Determine the (X, Y) coordinate at the center of the cell enclosing the given text.  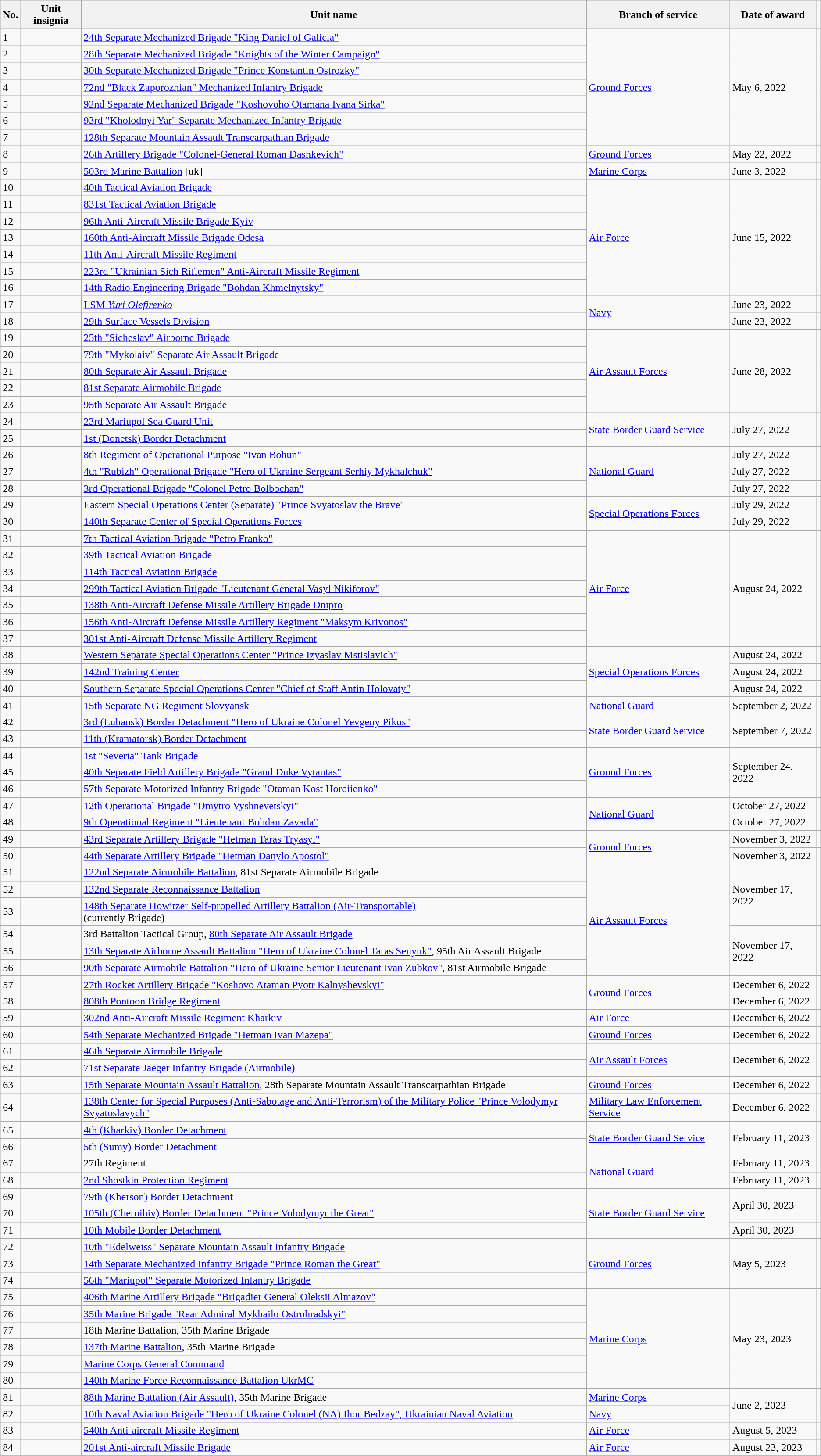
37 (11, 638)
8th Regiment of Operational Purpose "Ivan Bohun" (334, 455)
54 (11, 934)
52 (11, 889)
Date of award (773, 15)
56 (11, 968)
140th Separate Center of Special Operations Forces (334, 522)
September 7, 2022 (773, 730)
57th Separate Motorized Infantry Brigade "Otaman Kost Hordiienko" (334, 789)
50 (11, 856)
8 (11, 154)
18 (11, 321)
25th "Sicheslav" Airborne Brigade (334, 338)
105th (Chernihiv) Border Detachment "Prince Volodymyr the Great" (334, 1213)
68 (11, 1180)
36 (11, 622)
May 5, 2023 (773, 1263)
64 (11, 1108)
Unit insignia (51, 15)
78 (11, 1347)
59 (11, 1018)
35 (11, 605)
40th Separate Field Artillery Brigade "Grand Duke Vytautas" (334, 772)
May 23, 2023 (773, 1338)
53 (11, 912)
54th Separate Mechanized Brigade "Hetman Ivan Mazepa" (334, 1034)
1st "Severia" Tank Brigade (334, 755)
39 (11, 672)
65 (11, 1130)
301st Anti-Aircraft Defense Missile Artillery Regiment (334, 638)
Marine Corps General Command (334, 1364)
61 (11, 1051)
142nd Training Center (334, 672)
92nd Separate Mechanized Brigade "Koshovoho Otamana Ivana Sirka" (334, 104)
11th Anti-Aircraft Missile Regiment (334, 255)
73 (11, 1263)
223rd "Ukrainian Sich Riflemen" Anti-Aircraft Missile Regiment (334, 271)
503rd Marine Battalion [uk] (334, 171)
70 (11, 1213)
1st (Donetsk) Border Detachment (334, 438)
22 (11, 388)
30th Separate Mechanized Brigade "Prince Konstantin Ostrozky" (334, 71)
15th Separate Mountain Assault Battalion, 28th Separate Mountain Assault Transcarpathian Brigade (334, 1085)
27th Regiment (334, 1163)
12th Operational Brigade "Dmytro Vyshnevetskyi" (334, 806)
September 2, 2022 (773, 705)
49 (11, 839)
21 (11, 371)
43 (11, 739)
140th Marine Force Reconnaissance Battalion UkrMC (334, 1381)
14th Separate Mechanized Infantry Brigade "Prince Roman the Great" (334, 1263)
May 22, 2022 (773, 154)
12 (11, 221)
26th Artillery Brigade "Colonel-General Roman Dashkevich" (334, 154)
299th Tactical Aviation Brigade "Lieutenant General Vasyl Nikiforov" (334, 588)
2 (11, 54)
57 (11, 984)
4th "Rubizh" Operational Brigade "Hero of Ukraine Sergeant Serhiy Mykhalchuk" (334, 471)
28th Separate Mechanized Brigade "Knights of the Winter Campaign" (334, 54)
35th Marine Brigade "Rear Admiral Mykhailo Ostrohradskyi" (334, 1313)
31 (11, 538)
No. (11, 15)
June 15, 2022 (773, 237)
30 (11, 522)
47 (11, 806)
13th Separate Airborne Assault Battalion "Hero of Ukraine Colonel Taras Senyuk", 95th Air Assault Brigade (334, 951)
40 (11, 689)
17 (11, 305)
132nd Separate Reconnaissance Battalion (334, 889)
11 (11, 204)
56th "Mariupol" Separate Motorized Infantry Brigade (334, 1280)
3rd Operational Brigade "Colonel Petro Bolbochan" (334, 488)
148th Separate Howitzer Self-propelled Artillery Battalion (Air-Transportable)(currently Brigade) (334, 912)
10th "Edelweiss" Separate Mountain Assault Infantry Brigade (334, 1247)
Branch of service (658, 15)
77 (11, 1330)
11th (Kramatorsk) Border Detachment (334, 739)
83 (11, 1431)
10th Mobile Border Detachment (334, 1230)
27 (11, 471)
5th (Sumy) Border Detachment (334, 1147)
Military Law Enforcement Service (658, 1108)
26 (11, 455)
42 (11, 722)
2nd Shostkin Protection Regiment (334, 1180)
Unit name (334, 15)
32 (11, 555)
44th Separate Artillery Brigade "Hetman Danylo Apostol" (334, 856)
3rd Battalion Tactical Group, 80th Separate Air Assault Brigade (334, 934)
51 (11, 872)
79th (Kherson) Border Detachment (334, 1197)
40th Tactical Aviation Brigade (334, 187)
93rd "Kholodnyi Yar" Separate Mechanized Infantry Brigade (334, 121)
15 (11, 271)
24th Separate Mechanized Brigade "King Daniel of Galicia" (334, 37)
71 (11, 1230)
28 (11, 488)
84 (11, 1447)
81 (11, 1397)
14 (11, 255)
80th Separate Air Assault Brigade (334, 371)
72nd "Black Zaporozhian" Mechanized Infantry Brigade (334, 87)
138th Center for Special Purposes (Anti-Sabotage and Anti-Terrorism) of the Military Police "Prince Volodymyr Svyatoslavych" (334, 1108)
137th Marine Battalion, 35th Marine Brigade (334, 1347)
LSM Yuri Olefirenko (334, 305)
41 (11, 705)
45 (11, 772)
4th (Kharkiv) Border Detachment (334, 1130)
27th Rocket Artillery Brigade "Koshovo Ataman Pyotr Kalnyshevskyi" (334, 984)
62 (11, 1068)
7th Tactical Aviation Brigade "Petro Franko" (334, 538)
September 24, 2022 (773, 772)
80 (11, 1381)
128th Separate Mountain Assault Transcarpathian Brigade (334, 137)
3 (11, 71)
10th Naval Aviation Brigade "Hero of Ukraine Colonel (NA) Ihor Bedzay", Ukrainian Naval Aviation (334, 1414)
71st Separate Jaeger Infantry Brigade (Airmobile) (334, 1068)
43rd Separate Artillery Brigade "Hetman Taras Tryasyl" (334, 839)
6 (11, 121)
23rd Mariupol Sea Guard Unit (334, 421)
33 (11, 572)
44 (11, 755)
4 (11, 87)
29 (11, 505)
34 (11, 588)
August 5, 2023 (773, 1431)
Southern Separate Special Operations Center "Chief of Staff Antin Holovaty" (334, 689)
Western Separate Special Operations Center "Prince Izyaslav Mstislavich" (334, 655)
10 (11, 187)
160th Anti-Aircraft Missile Brigade Odesa (334, 238)
58 (11, 1001)
18th Marine Battalion, 35th Marine Brigade (334, 1330)
39th Tactical Aviation Brigade (334, 555)
29th Surface Vessels Division (334, 321)
540th Anti-aircraft Missile Regiment (334, 1431)
55 (11, 951)
81st Separate Airmobile Brigade (334, 388)
46 (11, 789)
82 (11, 1414)
20 (11, 355)
156th Anti-Aircraft Defense Missile Artillery Regiment "Maksym Krivonos" (334, 622)
3rd (Luhansk) Border Detachment "Hero of Ukraine Colonel Yevgeny Pikus" (334, 722)
831st Tactical Aviation Brigade (334, 204)
67 (11, 1163)
302nd Anti-Aircraft Missile Regiment Kharkiv (334, 1018)
25 (11, 438)
72 (11, 1247)
201st Anti-aircraft Missile Brigade (334, 1447)
96th Anti-Aircraft Missile Brigade Kyiv (334, 221)
79 (11, 1364)
14th Radio Engineering Brigade "Bohdan Khmelnytsky" (334, 288)
60 (11, 1034)
May 6, 2022 (773, 87)
88th Marine Battalion (Air Assault), 35th Marine Brigade (334, 1397)
114th Tactical Aviation Brigade (334, 572)
June 3, 2022 (773, 171)
38 (11, 655)
63 (11, 1085)
June 28, 2022 (773, 371)
95th Separate Air Assault Brigade (334, 405)
122nd Separate Airmobile Battalion, 81st Separate Airmobile Brigade (334, 872)
June 2, 2023 (773, 1406)
406th Marine Artillery Brigade "Brigadier General Oleksii Almazov" (334, 1297)
16 (11, 288)
75 (11, 1297)
7 (11, 137)
69 (11, 1197)
46th Separate Airmobile Brigade (334, 1051)
Eastern Special Operations Center (Separate) "Prince Svyatoslav the Brave" (334, 505)
74 (11, 1280)
1 (11, 37)
66 (11, 1147)
9th Operational Regiment "Lieutenant Bohdan Zavada" (334, 822)
48 (11, 822)
15th Separate NG Regiment Slovyansk (334, 705)
808th Pontoon Bridge Regiment (334, 1001)
138th Anti-Aircraft Defense Missile Artillery Brigade Dnipro (334, 605)
24 (11, 421)
13 (11, 238)
19 (11, 338)
August 23, 2023 (773, 1447)
79th "Mykolaiv" Separate Air Assault Brigade (334, 355)
5 (11, 104)
23 (11, 405)
9 (11, 171)
90th Separate Airmobile Battalion "Hero of Ukraine Senior Lieutenant Ivan Zubkov", 81st Airmobile Brigade (334, 968)
76 (11, 1313)
